Identify which cell holds the provided text, then report its (X, Y) central coordinate. 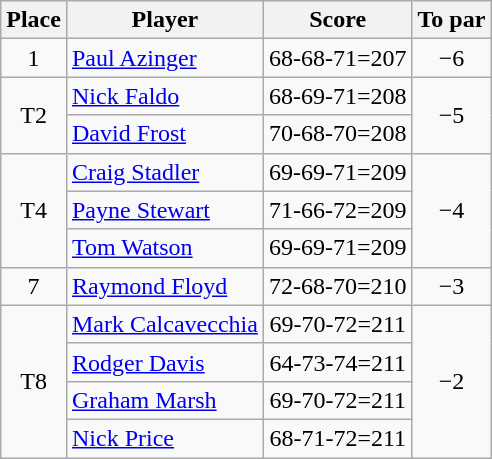
Nick Price (164, 438)
T8 (34, 381)
T2 (34, 115)
Rodger Davis (164, 362)
1 (34, 58)
Place (34, 20)
Payne Stewart (164, 210)
64-73-74=211 (338, 362)
−2 (452, 381)
−3 (452, 286)
−5 (452, 115)
To par (452, 20)
−6 (452, 58)
72-68-70=210 (338, 286)
Score (338, 20)
Graham Marsh (164, 400)
68-68-71=207 (338, 58)
68-71-72=211 (338, 438)
Tom Watson (164, 248)
Player (164, 20)
David Frost (164, 134)
T4 (34, 210)
Paul Azinger (164, 58)
Mark Calcavecchia (164, 324)
71-66-72=209 (338, 210)
7 (34, 286)
−4 (452, 210)
70-68-70=208 (338, 134)
Craig Stadler (164, 172)
Nick Faldo (164, 96)
Raymond Floyd (164, 286)
68-69-71=208 (338, 96)
